Identify which cell holds the provided text, then report its (X, Y) central coordinate. 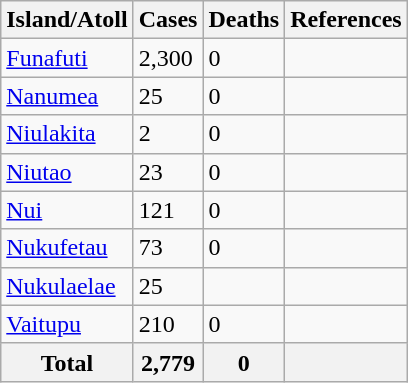
210 (168, 324)
2 (168, 134)
2,300 (168, 58)
Island/Atoll (67, 20)
Vaitupu (67, 324)
Funafuti (67, 58)
73 (168, 248)
Nukulaelae (67, 286)
Total (67, 362)
121 (168, 210)
Deaths (244, 20)
Nukufetau (67, 248)
Niutao (67, 172)
23 (168, 172)
References (346, 20)
Nui (67, 210)
Nanumea (67, 96)
Niulakita (67, 134)
Cases (168, 20)
2,779 (168, 362)
